Provide the (x, y) coordinate of the cell's center where the given text is located.  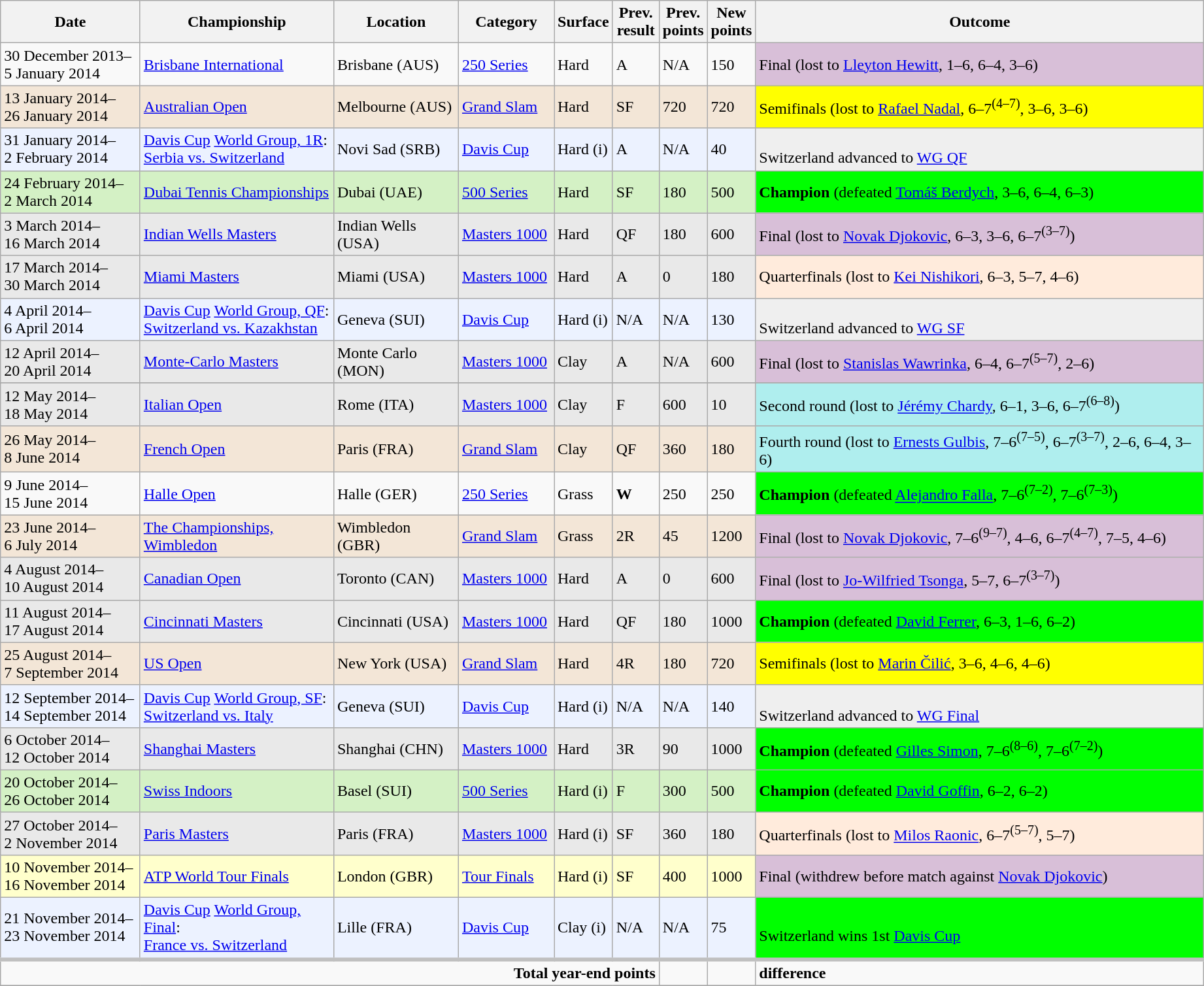
Final (lost to Jo-Wilfried Tsonga, 5–7, 6–7(3–7)) (980, 579)
300 (683, 791)
3R (635, 749)
Cincinnati Masters (237, 621)
Basel (SUI) (396, 791)
12 May 2014–18 May 2014 (71, 404)
difference (980, 972)
Canadian Open (237, 579)
Fourth round (lost to Ernests Gulbis, 7–6(7–5), 6–7(3–7), 2–6, 6–4, 3–6) (980, 449)
Indian Wells (USA) (396, 234)
4 August 2014–10 August 2014 (71, 579)
25 August 2014–7 September 2014 (71, 664)
W (635, 494)
23 June 2014–6 July 2014 (71, 536)
Davis Cup World Group, 1R: Serbia vs. Switzerland (237, 149)
6 October 2014–12 October 2014 (71, 749)
The Championships, Wimbledon (237, 536)
ATP World Tour Finals (237, 876)
400 (683, 876)
Paris Masters (237, 834)
10 (731, 404)
Semifinals (lost to Rafael Nadal, 6–7(4–7), 3–6, 3–6) (980, 107)
New points (731, 22)
Final (withdrew before match against Novak Djokovic) (980, 876)
Location (396, 22)
Monte Carlo (MON) (396, 362)
Surface (584, 22)
Dubai (UAE) (396, 192)
9 June 2014–15 June 2014 (71, 494)
Lille (FRA) (396, 928)
Championship (237, 22)
Australian Open (237, 107)
20 October 2014–26 October 2014 (71, 791)
10 November 2014–16 November 2014 (71, 876)
3 March 2014–16 March 2014 (71, 234)
Melbourne (AUS) (396, 107)
Champion (defeated Gilles Simon, 7–6(8–6), 7–6(7–2)) (980, 749)
Final (lost to Novak Djokovic, 6–3, 3–6, 6–7(3–7)) (980, 234)
Halle Open (237, 494)
Final (lost to Lleyton Hewitt, 1–6, 6–4, 3–6) (980, 64)
2R (635, 536)
Toronto (CAN) (396, 579)
Switzerland wins 1st Davis Cup (980, 928)
Miami (USA) (396, 277)
Shanghai (CHN) (396, 749)
Switzerland advanced to WG Final (980, 706)
Miami Masters (237, 277)
4R (635, 664)
1200 (731, 536)
12 September 2014–14 September 2014 (71, 706)
Rome (ITA) (396, 404)
Wimbledon (GBR) (396, 536)
Quarterfinals (lost to Milos Raonic, 6–7(5–7), 5–7) (980, 834)
Champion (defeated Alejandro Falla, 7–6(7–2), 7–6(7–3)) (980, 494)
Swiss Indoors (237, 791)
75 (731, 928)
Switzerland advanced to WG SF (980, 319)
40 (731, 149)
Switzerland advanced to WG QF (980, 149)
Indian Wells Masters (237, 234)
Outcome (980, 22)
Brisbane International (237, 64)
130 (731, 319)
140 (731, 706)
Champion (defeated David Ferrer, 6–3, 1–6, 6–2) (980, 621)
Champion (defeated David Goffin, 6–2, 6–2) (980, 791)
27 October 2014–2 November 2014 (71, 834)
Brisbane (AUS) (396, 64)
Davis Cup World Group, QF: Switzerland vs. Kazakhstan (237, 319)
45 (683, 536)
31 January 2014–2 February 2014 (71, 149)
Halle (GER) (396, 494)
Davis Cup World Group, Final: France vs. Switzerland (237, 928)
US Open (237, 664)
13 January 2014–26 January 2014 (71, 107)
Final (lost to Stanislas Wawrinka, 6–4, 6–7(5–7), 2–6) (980, 362)
French Open (237, 449)
Cincinnati (USA) (396, 621)
Final (lost to Novak Djokovic, 7–6(9–7), 4–6, 6–7(4–7), 7–5, 4–6) (980, 536)
Champion (defeated Tomáš Berdych, 3–6, 6–4, 6–3) (980, 192)
Monte-Carlo Masters (237, 362)
Prev. result (635, 22)
21 November 2014–23 November 2014 (71, 928)
Second round (lost to Jérémy Chardy, 6–1, 3–6, 6–7(6–8)) (980, 404)
Novi Sad (SRB) (396, 149)
24 February 2014–2 March 2014 (71, 192)
Shanghai Masters (237, 749)
11 August 2014–17 August 2014 (71, 621)
Quarterfinals (lost to Kei Nishikori, 6–3, 5–7, 4–6) (980, 277)
17 March 2014–30 March 2014 (71, 277)
London (GBR) (396, 876)
Prev. points (683, 22)
26 May 2014–8 June 2014 (71, 449)
Date (71, 22)
12 April 2014–20 April 2014 (71, 362)
Dubai Tennis Championships (237, 192)
Total year-end points (330, 972)
90 (683, 749)
Tour Finals (506, 876)
Semifinals (lost to Marin Čilić, 3–6, 4–6, 4–6) (980, 664)
Category (506, 22)
Clay (i) (584, 928)
New York (USA) (396, 664)
4 April 2014–6 April 2014 (71, 319)
Italian Open (237, 404)
Davis Cup World Group, SF: Switzerland vs. Italy (237, 706)
30 December 2013–5 January 2014 (71, 64)
150 (731, 64)
